Return (x, y) of the center of cell containing provided text 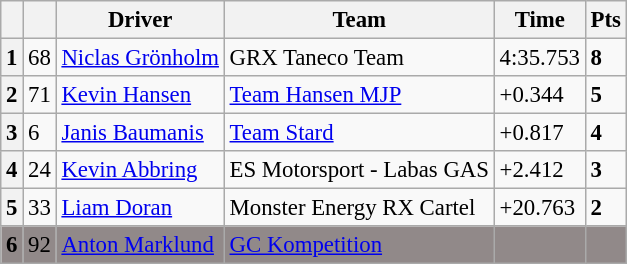
4:35.753 (540, 58)
ES Motorsport - Labas GAS (359, 170)
92 (40, 245)
33 (40, 208)
Janis Baumanis (140, 133)
+20.763 (540, 208)
Driver (140, 20)
+0.817 (540, 133)
71 (40, 95)
Pts (606, 20)
+0.344 (540, 95)
Team (359, 20)
Kevin Hansen (140, 95)
Niclas Grönholm (140, 58)
+2.412 (540, 170)
Time (540, 20)
1 (12, 58)
8 (606, 58)
Kevin Abbring (140, 170)
Team Stard (359, 133)
Team Hansen MJP (359, 95)
24 (40, 170)
Anton Marklund (140, 245)
Monster Energy RX Cartel (359, 208)
GC Kompetition (359, 245)
68 (40, 58)
GRX Taneco Team (359, 58)
Liam Doran (140, 208)
